Search for the cell housing the specified text and yield its [x, y] center coordinate. 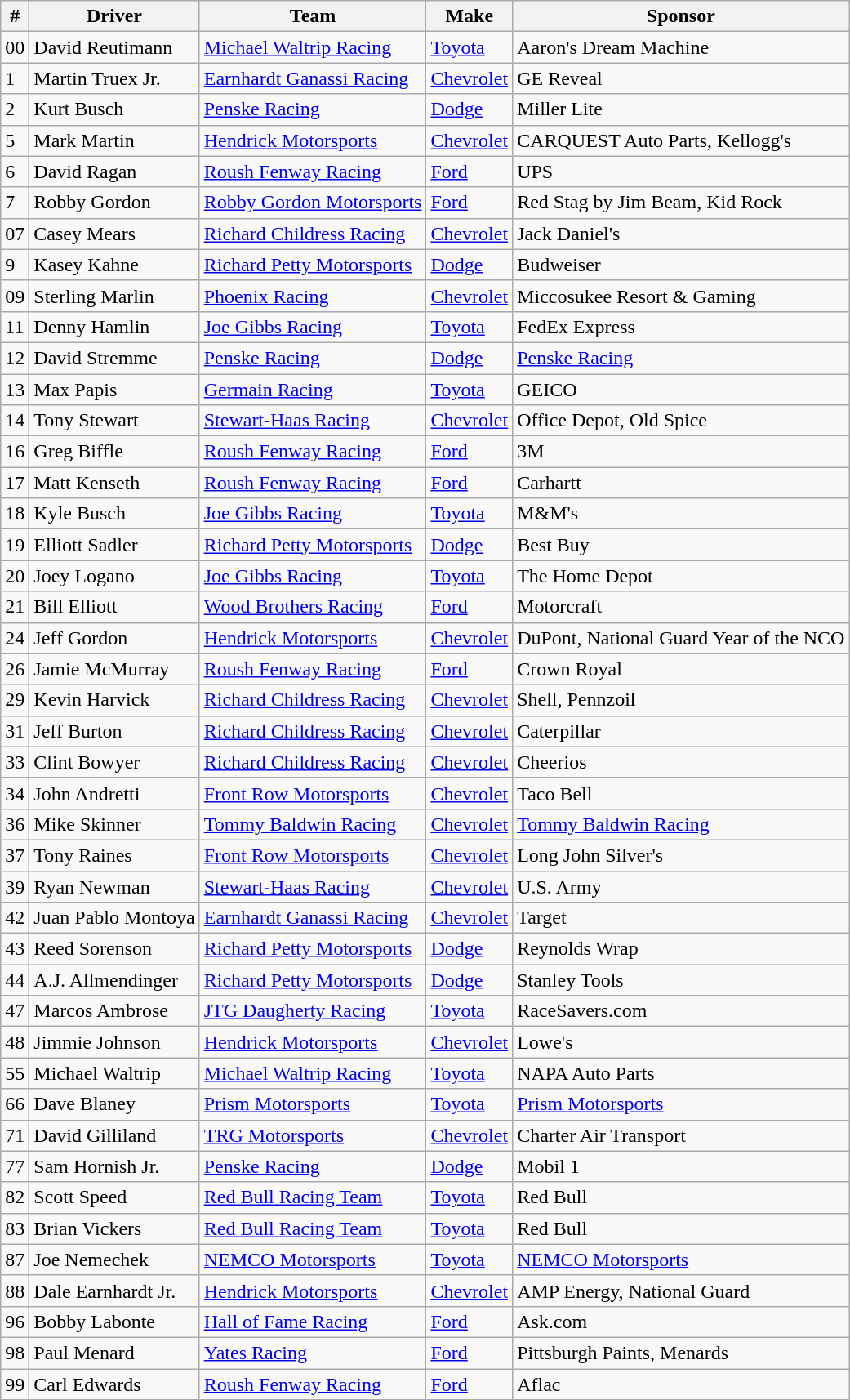
98 [15, 1353]
Driver [114, 16]
66 [15, 1104]
TRG Motorsports [313, 1135]
55 [15, 1073]
99 [15, 1384]
AMP Energy, National Guard [681, 1291]
Lowe's [681, 1042]
Budweiser [681, 265]
5 [15, 140]
16 [15, 452]
Shell, Pennzoil [681, 700]
A.J. Allmendinger [114, 980]
77 [15, 1166]
The Home Depot [681, 576]
Tony Stewart [114, 421]
19 [15, 545]
Cheerios [681, 762]
Scott Speed [114, 1197]
Dave Blaney [114, 1104]
00 [15, 47]
Kevin Harvick [114, 700]
Denny Hamlin [114, 327]
71 [15, 1135]
GEICO [681, 390]
Taco Bell [681, 793]
36 [15, 824]
14 [15, 421]
33 [15, 762]
Dale Earnhardt Jr. [114, 1291]
Robby Gordon Motorsports [313, 203]
42 [15, 918]
Carl Edwards [114, 1384]
Jamie McMurray [114, 669]
Max Papis [114, 390]
Carhartt [681, 483]
Reed Sorenson [114, 949]
Marcos Ambrose [114, 1011]
2 [15, 109]
David Stremme [114, 358]
Kasey Kahne [114, 265]
Miccosukee Resort & Gaming [681, 296]
Tony Raines [114, 855]
17 [15, 483]
20 [15, 576]
39 [15, 886]
Paul Menard [114, 1353]
Casey Mears [114, 234]
Miller Lite [681, 109]
11 [15, 327]
09 [15, 296]
Mike Skinner [114, 824]
Reynolds Wrap [681, 949]
48 [15, 1042]
Jeff Burton [114, 731]
26 [15, 669]
Kurt Busch [114, 109]
UPS [681, 172]
31 [15, 731]
3M [681, 452]
Target [681, 918]
U.S. Army [681, 886]
Mark Martin [114, 140]
Martin Truex Jr. [114, 78]
Wood Brothers Racing [313, 607]
Ask.com [681, 1322]
Mobil 1 [681, 1166]
82 [15, 1197]
29 [15, 700]
Clint Bowyer [114, 762]
Aflac [681, 1384]
Aaron's Dream Machine [681, 47]
44 [15, 980]
CARQUEST Auto Parts, Kellogg's [681, 140]
87 [15, 1260]
FedEx Express [681, 327]
88 [15, 1291]
Germain Racing [313, 390]
Hall of Fame Racing [313, 1322]
Crown Royal [681, 669]
34 [15, 793]
13 [15, 390]
Jack Daniel's [681, 234]
21 [15, 607]
43 [15, 949]
Bobby Labonte [114, 1322]
Phoenix Racing [313, 296]
Caterpillar [681, 731]
47 [15, 1011]
Michael Waltrip [114, 1073]
07 [15, 234]
Elliott Sadler [114, 545]
18 [15, 514]
Red Stag by Jim Beam, Kid Rock [681, 203]
Charter Air Transport [681, 1135]
Sterling Marlin [114, 296]
John Andretti [114, 793]
Best Buy [681, 545]
Long John Silver's [681, 855]
Bill Elliott [114, 607]
24 [15, 638]
Pittsburgh Paints, Menards [681, 1353]
Juan Pablo Montoya [114, 918]
Joey Logano [114, 576]
M&M's [681, 514]
37 [15, 855]
RaceSavers.com [681, 1011]
12 [15, 358]
Motorcraft [681, 607]
# [15, 16]
David Ragan [114, 172]
1 [15, 78]
96 [15, 1322]
Sam Hornish Jr. [114, 1166]
Brian Vickers [114, 1228]
Team [313, 16]
83 [15, 1228]
Jimmie Johnson [114, 1042]
Office Depot, Old Spice [681, 421]
7 [15, 203]
Sponsor [681, 16]
David Reutimann [114, 47]
Joe Nemechek [114, 1260]
Make [470, 16]
David Gilliland [114, 1135]
Robby Gordon [114, 203]
Stanley Tools [681, 980]
Greg Biffle [114, 452]
9 [15, 265]
NAPA Auto Parts [681, 1073]
JTG Daugherty Racing [313, 1011]
Jeff Gordon [114, 638]
6 [15, 172]
GE Reveal [681, 78]
Ryan Newman [114, 886]
Yates Racing [313, 1353]
DuPont, National Guard Year of the NCO [681, 638]
Kyle Busch [114, 514]
Matt Kenseth [114, 483]
